Return (x, y) of the center of cell containing provided text 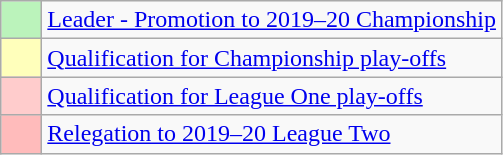
Qualification for Championship play-offs (272, 58)
Qualification for League One play-offs (272, 96)
Leader - Promotion to 2019–20 Championship (272, 20)
Relegation to 2019–20 League Two (272, 134)
